Extract the (x, y) coordinate from the center of the cell holding the provided text.  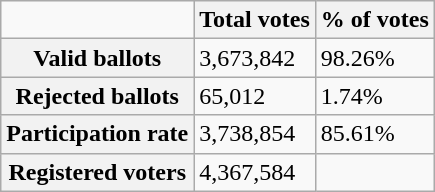
Participation rate (98, 134)
Registered voters (98, 172)
Valid ballots (98, 58)
Rejected ballots (98, 96)
3,738,854 (255, 134)
Total votes (255, 20)
4,367,584 (255, 172)
1.74% (374, 96)
98.26% (374, 58)
65,012 (255, 96)
85.61% (374, 134)
% of votes (374, 20)
3,673,842 (255, 58)
